Detect which cell encompasses the target text, then output its [x, y] center coordinate. 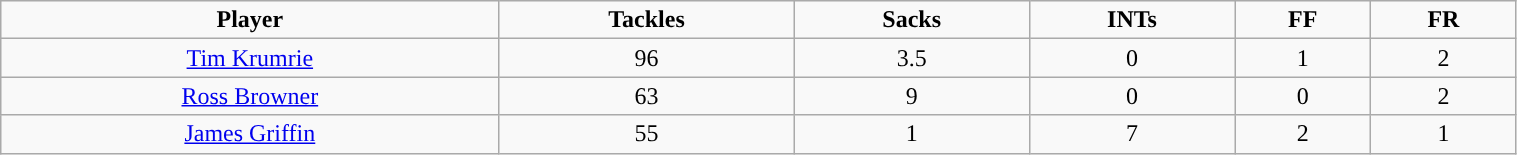
96 [646, 58]
55 [646, 134]
Tackles [646, 20]
Sacks [912, 20]
Ross Browner [250, 96]
3.5 [912, 58]
FF [1303, 20]
Player [250, 20]
FR [1444, 20]
63 [646, 96]
INTs [1132, 20]
James Griffin [250, 134]
9 [912, 96]
Tim Krumrie [250, 58]
7 [1132, 134]
